Extract the (X, Y) coordinate from the center of the cell holding the provided text.  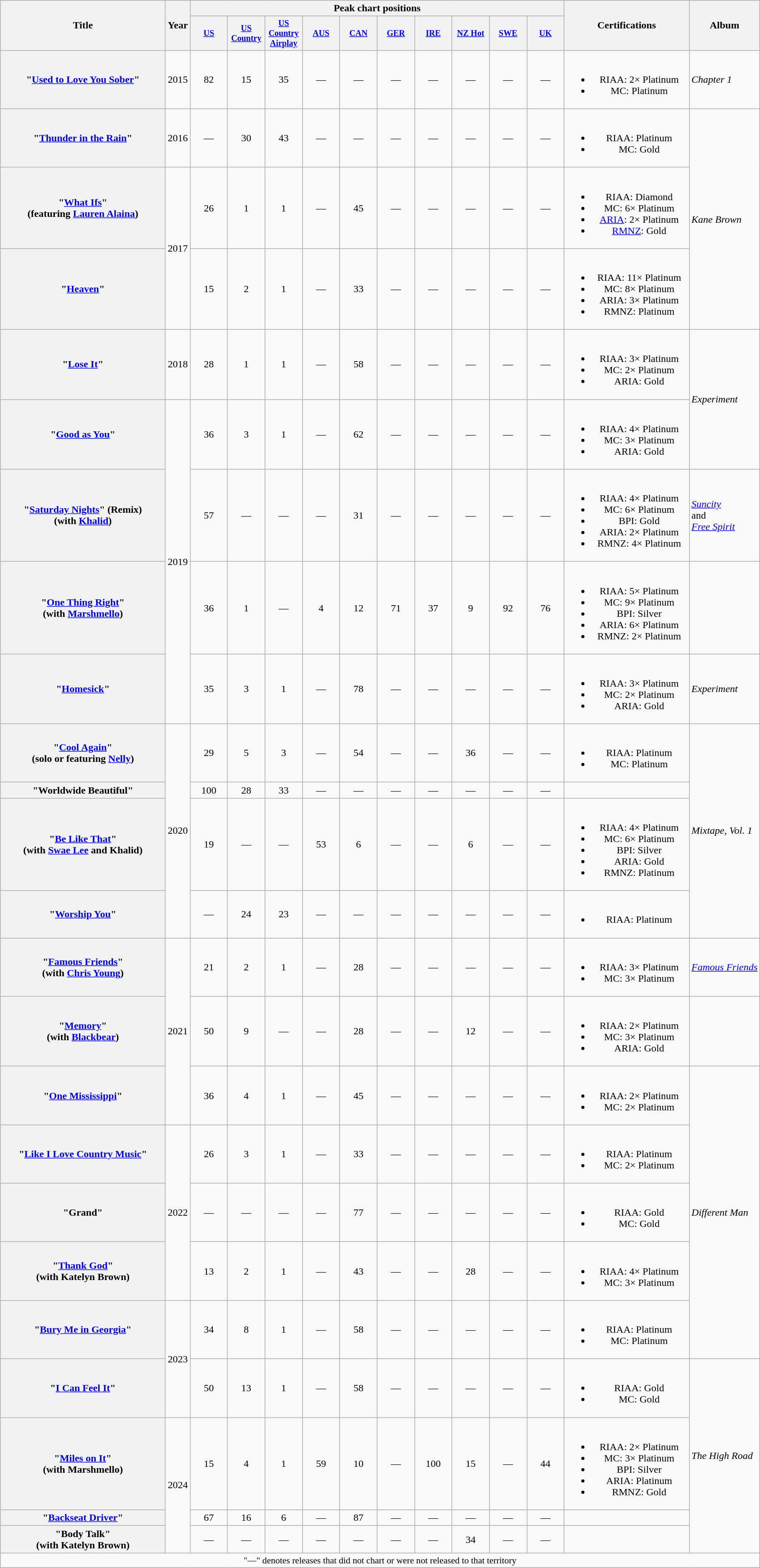
"Like I Love Country Music" (83, 1154)
"Grand" (83, 1212)
82 (209, 79)
"Body Talk" (with Katelyn Brown) (83, 1540)
AUS (321, 33)
2021 (178, 1031)
16 (246, 1518)
RIAA: 4× PlatinumMC: 3× Platinum (626, 1271)
US Country Airplay (283, 33)
Album (725, 25)
44 (545, 1464)
CAN (359, 33)
Kane Brown (725, 219)
2016 (178, 138)
"Used to Love You Sober" (83, 79)
RIAA: 4× PlatinumMC: 6× PlatinumBPI: GoldARIA: 2× PlatinumRMNZ: 4× Platinum (626, 516)
"Famous Friends" (with Chris Young) (83, 967)
NZ Hot (471, 33)
"Memory"(with Blackbear) (83, 1031)
2023 (178, 1359)
"Miles on It" (with Marshmello) (83, 1464)
2015 (178, 79)
31 (359, 516)
GER (395, 33)
"Backseat Driver" (83, 1518)
Peak chart positions (377, 8)
24 (246, 914)
RIAA: 3× PlatinumMC: 3× Platinum (626, 967)
RIAA: 2× PlatinumMC: 2× Platinum (626, 1095)
29 (209, 753)
62 (359, 435)
"Good as You" (83, 435)
"Bury Me in Georgia" (83, 1329)
2019 (178, 562)
53 (321, 844)
5 (246, 753)
37 (433, 608)
54 (359, 753)
30 (246, 138)
"Saturday Nights" (Remix)(with Khalid) (83, 516)
2018 (178, 364)
19 (209, 844)
SuncityandFree Spirit (725, 516)
59 (321, 1464)
8 (246, 1329)
67 (209, 1518)
The High Road (725, 1456)
"Lose It" (83, 364)
Year (178, 25)
IRE (433, 33)
"Homesick" (83, 689)
57 (209, 516)
Famous Friends (725, 967)
RIAA: 2× PlatinumMC: 3× PlatinumARIA: Gold (626, 1031)
2022 (178, 1212)
Different Man (725, 1212)
92 (508, 608)
2020 (178, 831)
"What Ifs" (featuring Lauren Alaina) (83, 208)
Mixtape, Vol. 1 (725, 831)
RIAA: 4× PlatinumMC: 3× PlatinumARIA: Gold (626, 435)
Title (83, 25)
87 (359, 1518)
RIAA: PlatinumMC: Gold (626, 138)
10 (359, 1464)
"Thank God" (with Katelyn Brown) (83, 1271)
Chapter 1 (725, 79)
RIAA: PlatinumMC: 2× Platinum (626, 1154)
2024 (178, 1485)
2017 (178, 248)
RIAA: Platinum (626, 914)
"—" denotes releases that did not chart or were not released to that territory (380, 1560)
SWE (508, 33)
RIAA: 4× PlatinumMC: 6× PlatinumBPI: SilverARIA: GoldRMNZ: Platinum (626, 844)
23 (283, 914)
RIAA: 5× PlatinumMC: 9× PlatinumBPI: SilverARIA: 6× PlatinumRMNZ: 2× Platinum (626, 608)
RIAA: 11× PlatinumMC: 8× PlatinumARIA: 3× PlatinumRMNZ: Platinum (626, 289)
21 (209, 967)
"Worship You" (83, 914)
71 (395, 608)
RIAA: 2× PlatinumMC: 3× PlatinumBPI: SilverARIA: PlatinumRMNZ: Gold (626, 1464)
76 (545, 608)
"Cool Again" (solo or featuring Nelly) (83, 753)
US Country (246, 33)
RIAA: 2× PlatinumMC: Platinum (626, 79)
"Be Like That"(with Swae Lee and Khalid) (83, 844)
"One Thing Right" (with Marshmello) (83, 608)
US (209, 33)
"Worldwide Beautiful" (83, 790)
"Thunder in the Rain" (83, 138)
"I Can Feel It" (83, 1388)
UK (545, 33)
77 (359, 1212)
"One Mississippi" (83, 1095)
"Heaven" (83, 289)
RIAA: DiamondMC: 6× PlatinumARIA: 2× PlatinumRMNZ: Gold (626, 208)
78 (359, 689)
Certifications (626, 25)
